Find where the given text appears and provide that cell's center as (X, Y) coordinate. 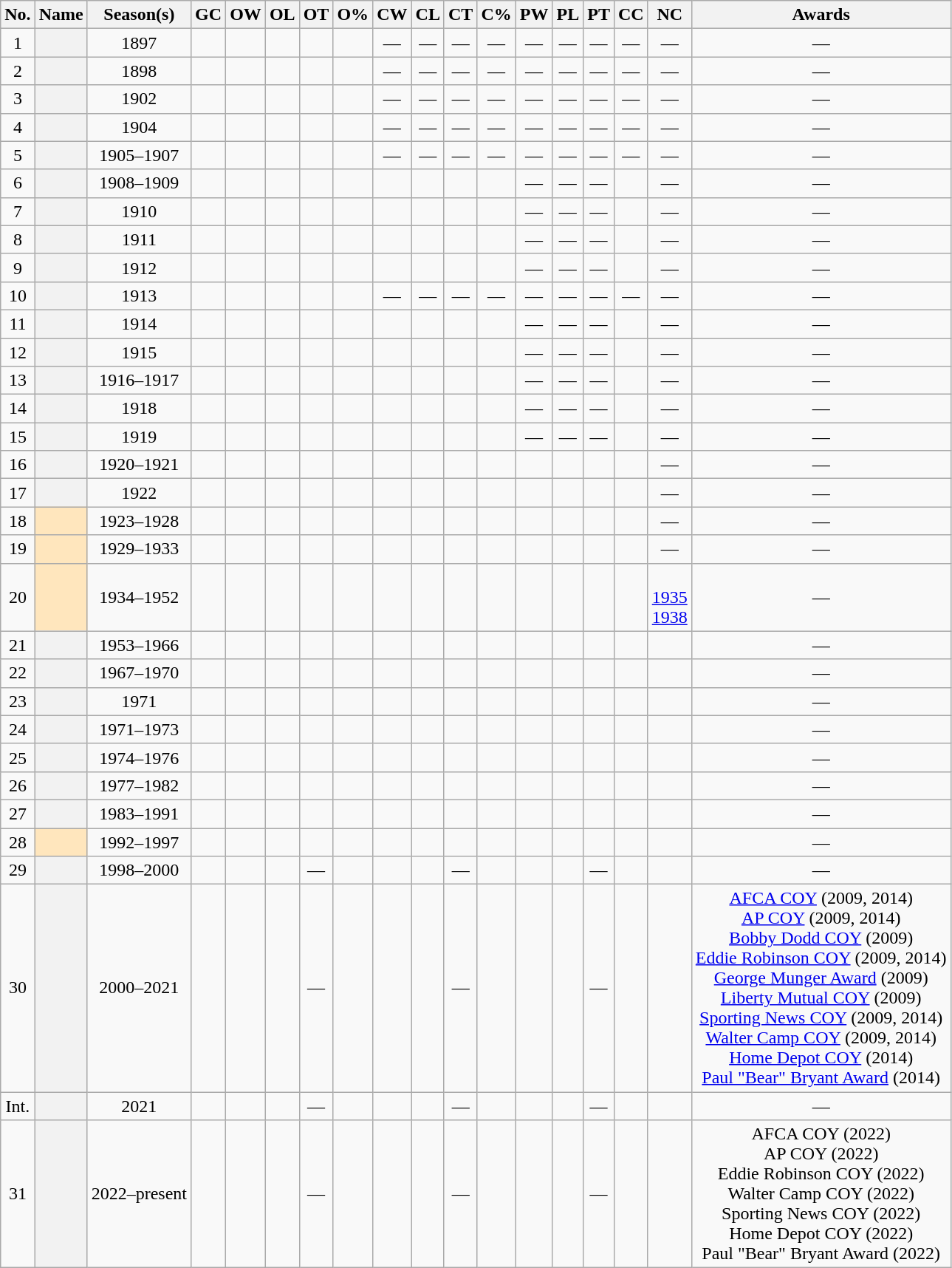
Season(s) (139, 15)
CL (428, 15)
1918 (139, 409)
9 (18, 267)
1915 (139, 352)
CT (460, 15)
26 (18, 785)
29 (18, 870)
19351938 (669, 597)
CC (631, 15)
11 (18, 324)
1912 (139, 267)
1953–1966 (139, 645)
1971–1973 (139, 729)
1992–1997 (139, 842)
PL (568, 15)
OL (282, 15)
Name (61, 15)
16 (18, 465)
CW (392, 15)
7 (18, 211)
C% (496, 15)
1923–1928 (139, 521)
30 (18, 989)
25 (18, 757)
1898 (139, 71)
6 (18, 183)
1916–1917 (139, 381)
8 (18, 239)
No. (18, 15)
1911 (139, 239)
OT (316, 15)
1908–1909 (139, 183)
1904 (139, 127)
13 (18, 381)
PT (599, 15)
18 (18, 521)
1919 (139, 437)
5 (18, 155)
12 (18, 352)
2022–present (139, 1194)
1929–1933 (139, 549)
4 (18, 127)
31 (18, 1194)
20 (18, 597)
1922 (139, 493)
1910 (139, 211)
1974–1976 (139, 757)
1 (18, 43)
1914 (139, 324)
22 (18, 673)
2000–2021 (139, 989)
GC (208, 15)
1967–1970 (139, 673)
23 (18, 701)
1934–1952 (139, 597)
1983–1991 (139, 814)
1920–1921 (139, 465)
1998–2000 (139, 870)
1977–1982 (139, 785)
27 (18, 814)
21 (18, 645)
15 (18, 437)
2021 (139, 1106)
3 (18, 99)
1913 (139, 296)
17 (18, 493)
1905–1907 (139, 155)
1971 (139, 701)
14 (18, 409)
10 (18, 296)
OW (246, 15)
Awards (821, 15)
O% (353, 15)
28 (18, 842)
NC (669, 15)
19 (18, 549)
1897 (139, 43)
1902 (139, 99)
2 (18, 71)
PW (534, 15)
24 (18, 729)
Int. (18, 1106)
